Extract the (X, Y) coordinate from the center of the cell holding the provided text.  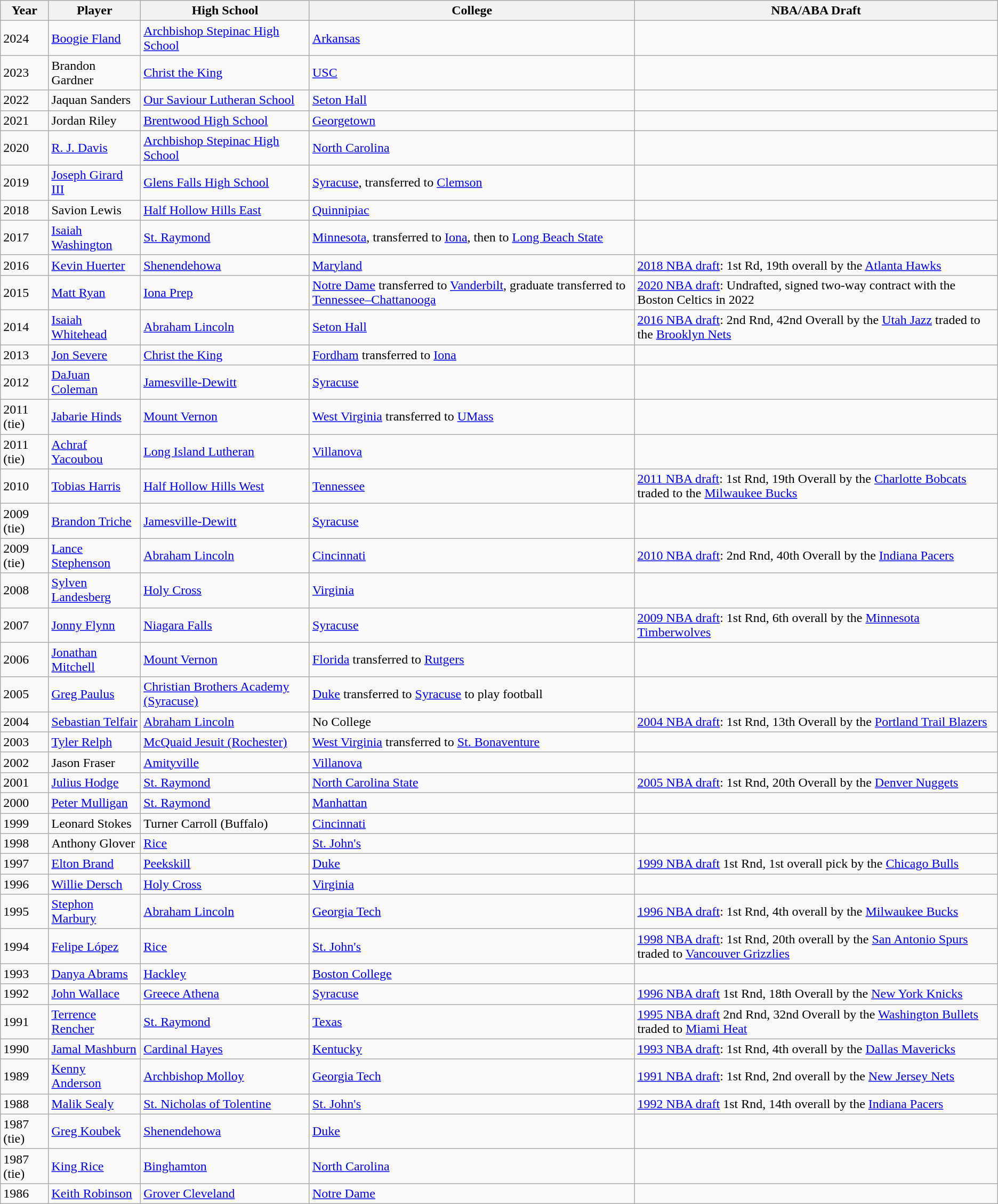
Duke transferred to Syracuse to play football (472, 694)
Sebastian Telfair (95, 722)
2005 (25, 694)
Boogie Fland (95, 38)
2005 NBA draft: 1st Rnd, 20th Overall by the Denver Nuggets (816, 782)
1999 (25, 823)
Kevin Huerter (95, 265)
Maryland (472, 265)
King Rice (95, 1166)
1991 NBA draft: 1st Rnd, 2nd overall by the New Jersey Nets (816, 1077)
Arkansas (472, 38)
Keith Robinson (95, 1193)
2000 (25, 803)
2021 (25, 120)
High School (225, 11)
Boston College (472, 974)
Felipe López (95, 947)
Stephon Marbury (95, 911)
Greg Paulus (95, 694)
2008 (25, 591)
Quinnipiac (472, 210)
Brandon Gardner (95, 72)
Manhattan (472, 803)
Lance Stephenson (95, 555)
Danya Abrams (95, 974)
No College (472, 722)
DaJuan Coleman (95, 383)
Achraf Yacoubou (95, 452)
1997 (25, 864)
1993 (25, 974)
West Virginia transferred to St. Bonaventure (472, 742)
Julius Hodge (95, 782)
Half Hollow Hills East (225, 210)
Tyler Relph (95, 742)
Hackley (225, 974)
2007 (25, 625)
St. Nicholas of Tolentine (225, 1104)
Glens Falls High School (225, 182)
Fordham transferred to Iona (472, 354)
Jonny Flynn (95, 625)
West Virginia transferred to UMass (472, 417)
R. J. Davis (95, 148)
Jordan Riley (95, 120)
2024 (25, 38)
Joseph Girard III (95, 182)
Greece Athena (225, 994)
1994 (25, 947)
Jason Fraser (95, 762)
Player (95, 11)
Terrence Rencher (95, 1021)
1992 (25, 994)
2014 (25, 327)
2002 (25, 762)
2016 NBA draft: 2nd Rnd, 42nd Overall by the Utah Jazz traded to the Brooklyn Nets (816, 327)
Isaiah Whitehead (95, 327)
1999 NBA draft 1st Rnd, 1st overall pick by the Chicago Bulls (816, 864)
USC (472, 72)
Syracuse, transferred to Clemson (472, 182)
Jabarie Hinds (95, 417)
2009 NBA draft: 1st Rnd, 6th overall by the Minnesota Timberwolves (816, 625)
2010 (25, 486)
2022 (25, 100)
Notre Dame transferred to Vanderbilt, graduate transferred to Tennessee–Chattanooga (472, 292)
1995 (25, 911)
1990 (25, 1049)
Archbishop Molloy (225, 1077)
Tobias Harris (95, 486)
Jon Severe (95, 354)
1998 (25, 844)
Willie Dersch (95, 884)
2006 (25, 660)
McQuaid Jesuit (Rochester) (225, 742)
Grover Cleveland (225, 1193)
2018 (25, 210)
John Wallace (95, 994)
NBA/ABA Draft (816, 11)
2004 NBA draft: 1st Rnd, 13th Overall by the Portland Trail Blazers (816, 722)
Peter Mulligan (95, 803)
North Carolina State (472, 782)
2015 (25, 292)
1993 NBA draft: 1st Rnd, 4th overall by the Dallas Mavericks (816, 1049)
Greg Koubek (95, 1131)
2013 (25, 354)
1996 (25, 884)
Texas (472, 1021)
1988 (25, 1104)
Cardinal Hayes (225, 1049)
2003 (25, 742)
2020 NBA draft: Undrafted, signed two-way contract with the Boston Celtics in 2022 (816, 292)
2001 (25, 782)
2004 (25, 722)
Matt Ryan (95, 292)
2011 NBA draft: 1st Rnd, 19th Overall by the Charlotte Bobcats traded to the Milwaukee Bucks (816, 486)
Kenny Anderson (95, 1077)
Jamal Mashburn (95, 1049)
Kentucky (472, 1049)
2017 (25, 238)
Florida transferred to Rutgers (472, 660)
Binghamton (225, 1166)
Georgetown (472, 120)
2012 (25, 383)
1998 NBA draft: 1st Rnd, 20th overall by the San Antonio Spurs traded to Vancouver Grizzlies (816, 947)
2020 (25, 148)
Tennessee (472, 486)
Year (25, 11)
Christian Brothers Academy (Syracuse) (225, 694)
1996 NBA draft: 1st Rnd, 4th overall by the Milwaukee Bucks (816, 911)
Notre Dame (472, 1193)
Savion Lewis (95, 210)
Amityville (225, 762)
Jonathan Mitchell (95, 660)
2023 (25, 72)
1989 (25, 1077)
1986 (25, 1193)
Minnesota, transferred to Iona, then to Long Beach State (472, 238)
1995 NBA draft 2nd Rnd, 32nd Overall by the Washington Bullets traded to Miami Heat (816, 1021)
Sylven Landesberg (95, 591)
2018 NBA draft: 1st Rd, 19th overall by the Atlanta Hawks (816, 265)
2019 (25, 182)
Half Hollow Hills West (225, 486)
Brandon Triche (95, 521)
Leonard Stokes (95, 823)
Our Saviour Lutheran School (225, 100)
Peekskill (225, 864)
2010 NBA draft: 2nd Rnd, 40th Overall by the Indiana Pacers (816, 555)
1992 NBA draft 1st Rnd, 14th overall by the Indiana Pacers (816, 1104)
Isaiah Washington (95, 238)
Elton Brand (95, 864)
Brentwood High School (225, 120)
1991 (25, 1021)
Niagara Falls (225, 625)
Malik Sealy (95, 1104)
2016 (25, 265)
Jaquan Sanders (95, 100)
College (472, 11)
Anthony Glover (95, 844)
Long Island Lutheran (225, 452)
1996 NBA draft 1st Rnd, 18th Overall by the New York Knicks (816, 994)
Turner Carroll (Buffalo) (225, 823)
Iona Prep (225, 292)
